Return [X, Y] of the center of cell containing provided text 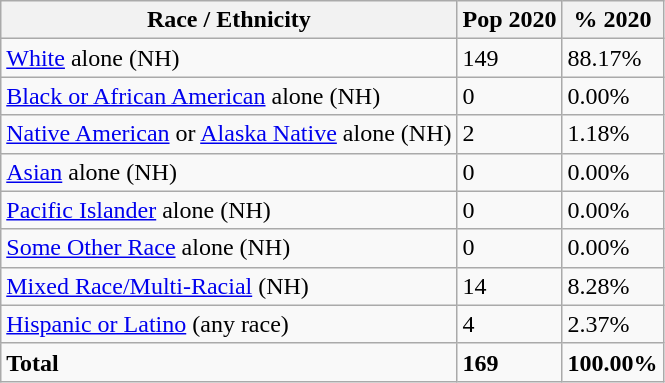
2.37% [612, 324]
2 [510, 134]
169 [510, 362]
Asian alone (NH) [229, 172]
100.00% [612, 362]
Mixed Race/Multi-Racial (NH) [229, 286]
149 [510, 58]
Some Other Race alone (NH) [229, 248]
4 [510, 324]
Native American or Alaska Native alone (NH) [229, 134]
14 [510, 286]
% 2020 [612, 20]
88.17% [612, 58]
8.28% [612, 286]
Black or African American alone (NH) [229, 96]
Pacific Islander alone (NH) [229, 210]
Total [229, 362]
Hispanic or Latino (any race) [229, 324]
Race / Ethnicity [229, 20]
1.18% [612, 134]
White alone (NH) [229, 58]
Pop 2020 [510, 20]
